From the cell containing the given text, extract its center point as (x, y) coordinate. 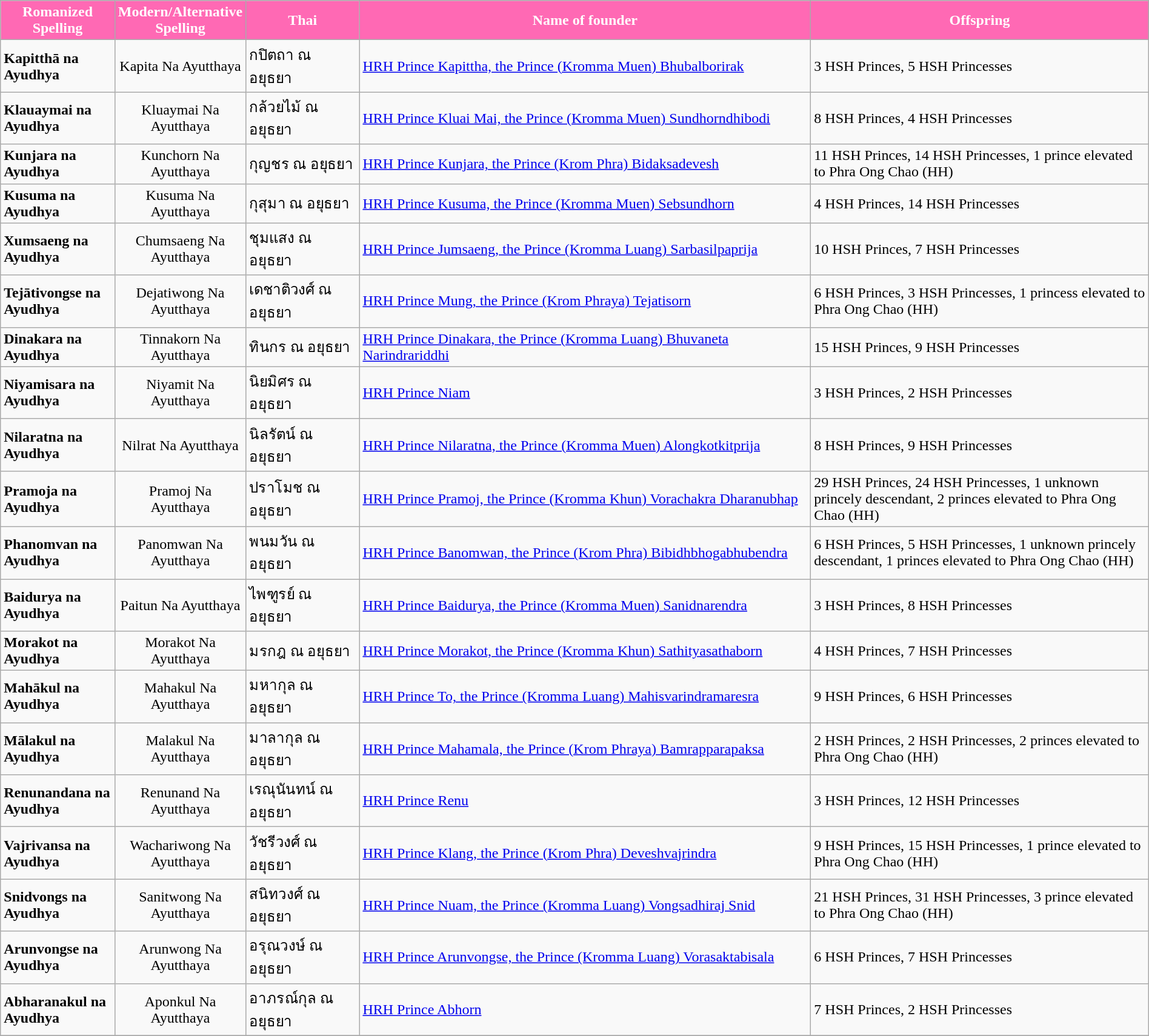
กุสุมา ณ อยุธยา (303, 204)
Xumsaeng na Ayudhya (58, 249)
HRH Prince Niam (585, 393)
HRH Prince Nilaratna, the Prince (Kromma Muen) Alongkotkitprija (585, 445)
วัชรีวงศ์ ณ อยุธยา (303, 853)
HRH Prince Abhorn (585, 1009)
2 HSH Princes, 2 HSH Princesses, 2 princes elevated to Phra Ong Chao (HH) (979, 749)
Kapita Na Ayutthaya (180, 66)
15 HSH Princes, 9 HSH Princesses (979, 347)
HRH Prince Nuam, the Prince (Kromma Luang) Vongsadhiraj Snid (585, 905)
ปราโมช ณ อยุธยา (303, 499)
HRH Prince Kluai Mai, the Prince (Kromma Muen) Sundhorndhibodi (585, 118)
Baidurya na Ayudhya (58, 605)
Chumsaeng Na Ayutthaya (180, 249)
HRH Prince To, the Prince (Kromma Luang) Mahisvarindramaresra (585, 697)
8 HSH Princes, 4 HSH Princesses (979, 118)
Nilaratna na Ayudhya (58, 445)
Vajrivansa na Ayudhya (58, 853)
3 HSH Princes, 2 HSH Princesses (979, 393)
พนมวัน ณ อยุธยา (303, 553)
Panomwan Na Ayutthaya (180, 553)
6 HSH Princes, 7 HSH Princesses (979, 957)
Arunvongse na Ayudhya (58, 957)
Pramoja na Ayudhya (58, 499)
กปิตถา ณ อยุธยา (303, 66)
กุญชร ณ อยุธยา (303, 164)
Mālakul na Ayudhya (58, 749)
Renunandana na Ayudhya (58, 801)
Kluaymai Na Ayutthaya (180, 118)
3 HSH Princes, 8 HSH Princesses (979, 605)
มรกฎ ณ อยุธยา (303, 651)
Aponkul Na Ayutthaya (180, 1009)
Morakot na Ayudhya (58, 651)
Pramoj Na Ayutthaya (180, 499)
Kusuma Na Ayutthaya (180, 204)
8 HSH Princes, 9 HSH Princesses (979, 445)
Romanized Spelling (58, 21)
Abharanakul na Ayudhya (58, 1009)
HRH Prince Mung, the Prince (Krom Phraya) Tejatisorn (585, 301)
มหากุล ณ อยุธยา (303, 697)
Niyamit Na Ayutthaya (180, 393)
Dinakara na Ayudhya (58, 347)
21 HSH Princes, 31 HSH Princesses, 3 prince elevated to Phra Ong Chao (HH) (979, 905)
HRH Prince Mahamala, the Prince (Krom Phraya) Bamrapparapaksa (585, 749)
HRH Prince Banomwan, the Prince (Krom Phra) Bibidhbhogabhubendra (585, 553)
9 HSH Princes, 15 HSH Princesses, 1 prince elevated to Phra Ong Chao (HH) (979, 853)
Snidvongs na Ayudhya (58, 905)
Sanitwong Na Ayutthaya (180, 905)
7 HSH Princes, 2 HSH Princesses (979, 1009)
4 HSH Princes, 14 HSH Princesses (979, 204)
Nilrat Na Ayutthaya (180, 445)
สนิทวงศ์ ณ อยุธยา (303, 905)
HRH Prince Arunvongse, the Prince (Kromma Luang) Vorasaktabisala (585, 957)
Tinnakorn Na Ayutthaya (180, 347)
Kapitthā na Ayudhya (58, 66)
Niyamisara na Ayudhya (58, 393)
Kunchorn Na Ayutthaya (180, 164)
10 HSH Princes, 7 HSH Princesses (979, 249)
HRH Prince Kunjara, the Prince (Krom Phra) Bidaksadevesh (585, 164)
อรุณวงษ์ ณ อยุธยา (303, 957)
Modern/Alternative Spelling (180, 21)
Mahakul Na Ayutthaya (180, 697)
Morakot Na Ayutthaya (180, 651)
3 HSH Princes, 12 HSH Princesses (979, 801)
HRH Prince Renu (585, 801)
6 HSH Princes, 3 HSH Princesses, 1 princess elevated to Phra Ong Chao (HH) (979, 301)
Offspring (979, 21)
HRH Prince Kusuma, the Prince (Kromma Muen) Sebsundhorn (585, 204)
มาลากุล ณ อยุธยา (303, 749)
HRH Prince Jumsaeng, the Prince (Kromma Luang) Sarbasilpaprija (585, 249)
กล้วยไม้ ณ อยุธยา (303, 118)
6 HSH Princes, 5 HSH Princesses, 1 unknown princely descendant, 1 princes elevated to Phra Ong Chao (HH) (979, 553)
HRH Prince Morakot, the Prince (Kromma Khun) Sathityasathaborn (585, 651)
ชุมแสง ณ อยุธยา (303, 249)
3 HSH Princes, 5 HSH Princesses (979, 66)
Arunwong Na Ayutthaya (180, 957)
HRH Prince Pramoj, the Prince (Kromma Khun) Vorachakra Dharanubhap (585, 499)
Dejatiwong Na Ayutthaya (180, 301)
เดชาติวงศ์ ณ อยุธยา (303, 301)
HRH Prince Baidurya, the Prince (Kromma Muen) Sanidnarendra (585, 605)
4 HSH Princes, 7 HSH Princesses (979, 651)
ทินกร ณ อยุธยา (303, 347)
Thai (303, 21)
HRH Prince Kapittha, the Prince (Kromma Muen) Bhubalborirak (585, 66)
9 HSH Princes, 6 HSH Princesses (979, 697)
Kunjara na Ayudhya (58, 164)
Phanomvan na Ayudhya (58, 553)
HRH Prince Dinakara, the Prince (Kromma Luang) Bhuvaneta Narindrariddhi (585, 347)
Renunand Na Ayutthaya (180, 801)
29 HSH Princes, 24 HSH Princesses, 1 unknown princely descendant, 2 princes elevated to Phra Ong Chao (HH) (979, 499)
11 HSH Princes, 14 HSH Princesses, 1 prince elevated to Phra Ong Chao (HH) (979, 164)
Kusuma na Ayudhya (58, 204)
Name of founder (585, 21)
ไพฑูรย์ ณ อยุธยา (303, 605)
Paitun Na Ayutthaya (180, 605)
Mahākul na Ayudhya (58, 697)
Tejātivongse na Ayudhya (58, 301)
Wachariwong Na Ayutthaya (180, 853)
นิลรัตน์ ณ อยุธยา (303, 445)
HRH Prince Klang, the Prince (Krom Phra) Deveshvajrindra (585, 853)
Klauaymai na Ayudhya (58, 118)
นิยมิศร ณ อยุธยา (303, 393)
อาภรณ์กุล ณ อยุธยา (303, 1009)
เรณุนันทน์ ณ อยุธยา (303, 801)
Malakul Na Ayutthaya (180, 749)
